Locate the cell with the specified text and output its [x, y] center coordinate. 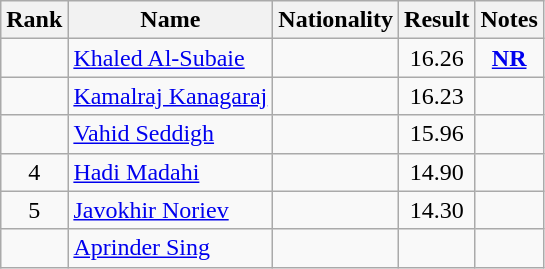
Name [170, 20]
Khaled Al-Subaie [170, 58]
14.30 [437, 210]
16.26 [437, 58]
Aprinder Sing [170, 248]
Javokhir Noriev [170, 210]
NR [509, 58]
Kamalraj Kanagaraj [170, 96]
Result [437, 20]
15.96 [437, 134]
Notes [509, 20]
16.23 [437, 96]
4 [34, 172]
14.90 [437, 172]
Hadi Madahi [170, 172]
Vahid Seddigh [170, 134]
Rank [34, 20]
Nationality [336, 20]
5 [34, 210]
